Extract the [X, Y] coordinate from the center of the cell holding the provided text.  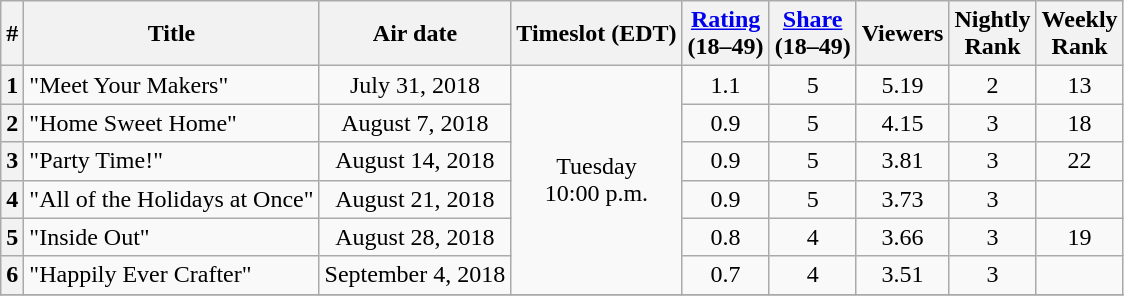
13 [1080, 85]
September 4, 2018 [415, 275]
August 7, 2018 [415, 123]
3.66 [902, 237]
August 21, 2018 [415, 199]
July 31, 2018 [415, 85]
August 28, 2018 [415, 237]
Tuesday 10:00 p.m. [596, 180]
Air date [415, 34]
22 [1080, 161]
4.15 [902, 123]
18 [1080, 123]
5.19 [902, 85]
3.51 [902, 275]
August 14, 2018 [415, 161]
Timeslot (EDT) [596, 34]
0.8 [726, 237]
19 [1080, 237]
Title [172, 34]
1.1 [726, 85]
# [12, 34]
"Meet Your Makers" [172, 85]
6 [12, 275]
"Party Time!" [172, 161]
"All of the Holidays at Once" [172, 199]
"Happily Ever Crafter" [172, 275]
0.7 [726, 275]
Share(18–49) [812, 34]
Viewers [902, 34]
WeeklyRank [1080, 34]
1 [12, 85]
3.73 [902, 199]
"Home Sweet Home" [172, 123]
NightlyRank [992, 34]
3.81 [902, 161]
"Inside Out" [172, 237]
Rating(18–49) [726, 34]
